Pinpoint the cell where the given text exists, returning its [x, y] midpoint coordinate. 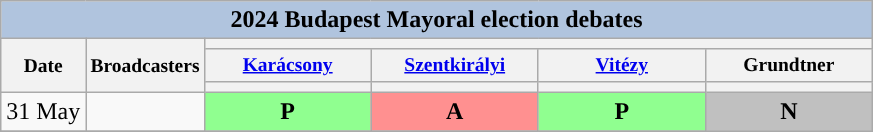
A [454, 111]
2024 Budapest Mayoral election debates [437, 20]
Date [44, 66]
Broadcasters [145, 66]
Grundtner [788, 64]
Karácsony [288, 64]
Szentkirályi [454, 64]
Vitézy [622, 64]
N [788, 111]
31 May [44, 111]
